Provide the [x, y] coordinate of the cell's center where the given text is located.  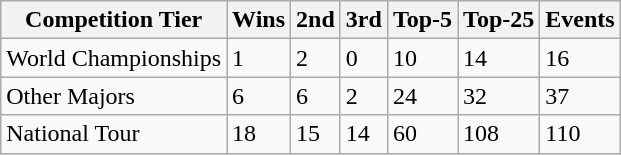
10 [422, 58]
0 [364, 58]
3rd [364, 20]
Top-5 [422, 20]
Top-25 [499, 20]
37 [580, 96]
Events [580, 20]
16 [580, 58]
1 [259, 58]
18 [259, 134]
32 [499, 96]
Competition Tier [114, 20]
60 [422, 134]
2nd [316, 20]
108 [499, 134]
110 [580, 134]
World Championships [114, 58]
15 [316, 134]
Other Majors [114, 96]
National Tour [114, 134]
Wins [259, 20]
24 [422, 96]
